Identify which cell holds the provided text, then report its [X, Y] central coordinate. 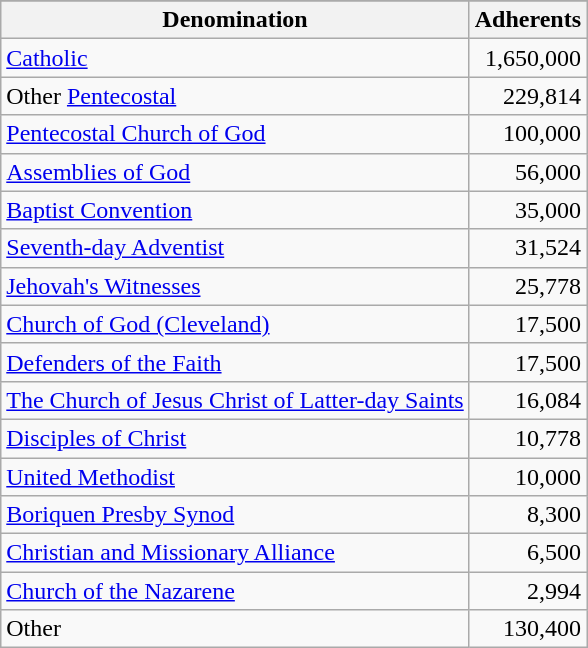
Assemblies of God [235, 172]
100,000 [528, 134]
Baptist Convention [235, 210]
Adherents [528, 20]
Denomination [235, 20]
Other [235, 629]
6,500 [528, 553]
Disciples of Christ [235, 438]
Other Pentecostal [235, 96]
Catholic [235, 58]
10,778 [528, 438]
Defenders of the Faith [235, 362]
Church of the Nazarene [235, 591]
The Church of Jesus Christ of Latter-day Saints [235, 400]
56,000 [528, 172]
Christian and Missionary Alliance [235, 553]
1,650,000 [528, 58]
United Methodist [235, 477]
35,000 [528, 210]
Jehovah's Witnesses [235, 286]
25,778 [528, 286]
31,524 [528, 248]
16,084 [528, 400]
Boriquen Presby Synod [235, 515]
10,000 [528, 477]
Seventh-day Adventist [235, 248]
2,994 [528, 591]
Church of God (Cleveland) [235, 324]
229,814 [528, 96]
130,400 [528, 629]
Pentecostal Church of God [235, 134]
8,300 [528, 515]
